Provide the [X, Y] coordinate of the cell's center where the given text is located.  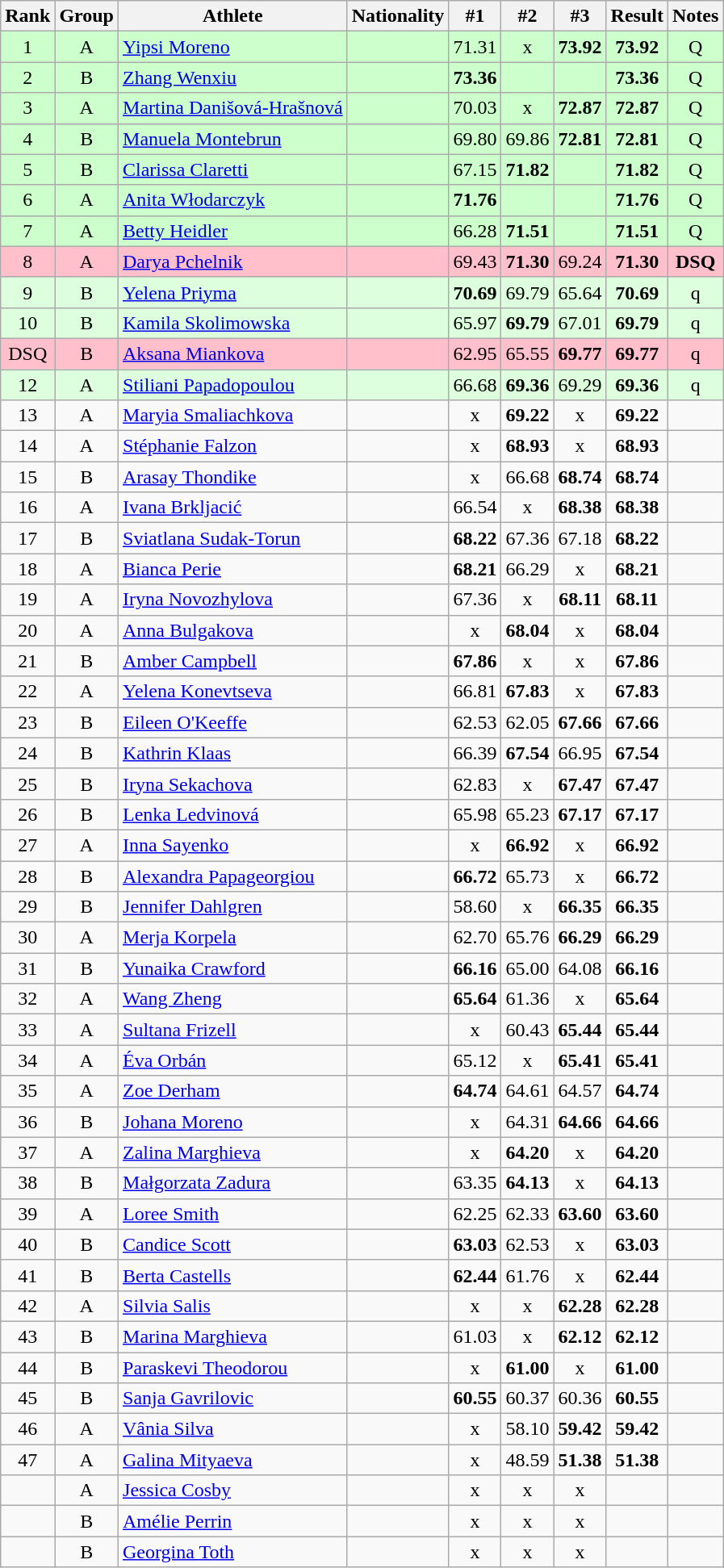
48.59 [528, 1460]
Yipsi Moreno [233, 47]
Bianca Perie [233, 569]
4 [27, 139]
69.43 [475, 261]
Yunaika Crawford [233, 968]
65.55 [528, 353]
Yelena Priyma [233, 292]
Yelena Konevtseva [233, 692]
6 [27, 200]
65.00 [528, 968]
Darya Pchelnik [233, 261]
Sviatlana Sudak-Torun [233, 538]
60.37 [528, 1399]
#1 [475, 16]
62.33 [528, 1214]
Marina Marghieva [233, 1336]
Maryia Smaliachkova [233, 416]
42 [27, 1306]
39 [27, 1214]
22 [27, 692]
5 [27, 169]
Notes [695, 16]
Silvia Salis [233, 1306]
43 [27, 1336]
Sultana Frizell [233, 1030]
Małgorzata Zadura [233, 1183]
64.08 [580, 968]
58.10 [528, 1429]
#3 [580, 16]
61.36 [528, 999]
3 [27, 108]
61.76 [528, 1275]
Anita Włodarczyk [233, 200]
Alexandra Papageorgiou [233, 876]
Betty Heidler [233, 231]
Zoe Derham [233, 1091]
62.05 [528, 722]
32 [27, 999]
Anna Bulgakova [233, 630]
69.29 [580, 385]
69.86 [528, 139]
67.18 [580, 538]
2 [27, 77]
Stéphanie Falzon [233, 446]
13 [27, 416]
66.28 [475, 231]
Rank [27, 16]
Kamila Skolimowska [233, 323]
33 [27, 1030]
65.12 [475, 1060]
46 [27, 1429]
Paraskevi Theodorou [233, 1368]
27 [27, 845]
65.76 [528, 938]
14 [27, 446]
34 [27, 1060]
Kathrin Klaas [233, 753]
25 [27, 784]
9 [27, 292]
30 [27, 938]
66.54 [475, 508]
64.31 [528, 1122]
Athlete [233, 16]
65.73 [528, 876]
58.60 [475, 907]
18 [27, 569]
1 [27, 47]
38 [27, 1183]
26 [27, 814]
Jessica Cosby [233, 1491]
8 [27, 261]
Candice Scott [233, 1244]
65.97 [475, 323]
70.03 [475, 108]
Amélie Perrin [233, 1521]
15 [27, 477]
66.95 [580, 753]
31 [27, 968]
63.35 [475, 1183]
35 [27, 1091]
60.43 [528, 1030]
Zalina Marghieva [233, 1152]
Georgina Toth [233, 1552]
28 [27, 876]
36 [27, 1122]
66.39 [475, 753]
Nationality [398, 16]
71.31 [475, 47]
64.61 [528, 1091]
7 [27, 231]
Lenka Ledvinová [233, 814]
69.80 [475, 139]
Iryna Sekachova [233, 784]
62.25 [475, 1214]
10 [27, 323]
Manuela Montebrun [233, 139]
23 [27, 722]
41 [27, 1275]
Martina Danišová-Hrašnová [233, 108]
Iryna Novozhylova [233, 600]
62.70 [475, 938]
Merja Korpela [233, 938]
Arasay Thondike [233, 477]
Galina Mityaeva [233, 1460]
16 [27, 508]
Berta Castells [233, 1275]
Ivana Brkljacić [233, 508]
Amber Campbell [233, 661]
69.24 [580, 261]
19 [27, 600]
Éva Orbán [233, 1060]
20 [27, 630]
Eileen O'Keeffe [233, 722]
45 [27, 1399]
44 [27, 1368]
Wang Zheng [233, 999]
66.81 [475, 692]
62.95 [475, 353]
#2 [528, 16]
47 [27, 1460]
Jennifer Dahlgren [233, 907]
Vânia Silva [233, 1429]
21 [27, 661]
Johana Moreno [233, 1122]
Clarissa Claretti [233, 169]
17 [27, 538]
Result [637, 16]
Stiliani Papadopoulou [233, 385]
Loree Smith [233, 1214]
Sanja Gavrilovic [233, 1399]
40 [27, 1244]
67.15 [475, 169]
29 [27, 907]
Aksana Miankova [233, 353]
64.57 [580, 1091]
65.98 [475, 814]
12 [27, 385]
Group [87, 16]
61.03 [475, 1336]
67.01 [580, 323]
65.23 [528, 814]
Zhang Wenxiu [233, 77]
37 [27, 1152]
62.83 [475, 784]
60.36 [580, 1399]
Inna Sayenko [233, 845]
24 [27, 753]
